Pinpoint the cell where the given text exists, returning its [x, y] midpoint coordinate. 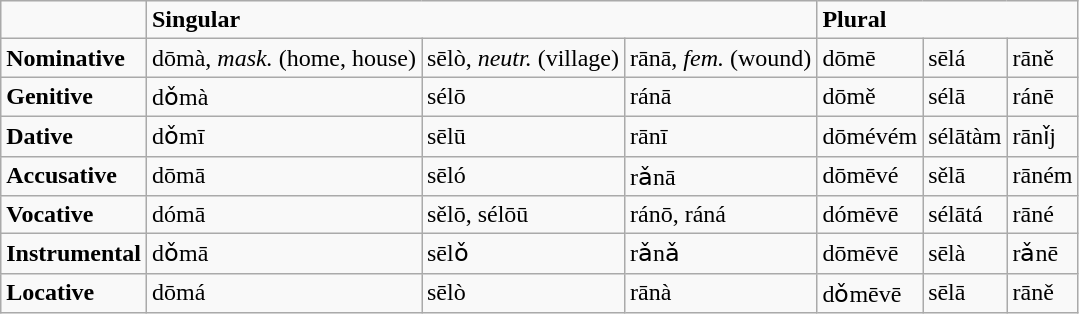
sēlǒ [524, 254]
dōmā [284, 176]
dōmē [870, 58]
rǎnā [721, 176]
sēlā [965, 293]
Dative [74, 136]
sélō [524, 97]
ránō, ráná [721, 215]
Locative [74, 293]
dōmě [870, 97]
rānà [721, 293]
ránē [1042, 97]
rǎnǎ [721, 254]
Singular [481, 20]
rānī [721, 136]
Genitive [74, 97]
sēlà [965, 254]
Plural [948, 20]
dómēvē [870, 215]
dǒmī [284, 136]
dōmēvé [870, 176]
rānǐj [1042, 136]
Vocative [74, 215]
dōmēvē [870, 254]
rāném [1042, 176]
rānā, fem. (wound) [721, 58]
sélātá [965, 215]
dōmà, mask. (home, house) [284, 58]
sēlò, neutr. (village) [524, 58]
sēlò [524, 293]
Instrumental [74, 254]
sēló [524, 176]
dǒmēvē [870, 293]
dōmá [284, 293]
dómā [284, 215]
sélā [965, 97]
rǎnē [1042, 254]
Nominative [74, 58]
ránā [721, 97]
sēlá [965, 58]
sēlū [524, 136]
Accusative [74, 176]
sělō, sélōū [524, 215]
rāné [1042, 215]
dōmévém [870, 136]
dǒmā [284, 254]
sélātàm [965, 136]
sělā [965, 176]
dǒmà [284, 97]
